Capture the cell that displays the provided text and extract its [X, Y] central coordinate. 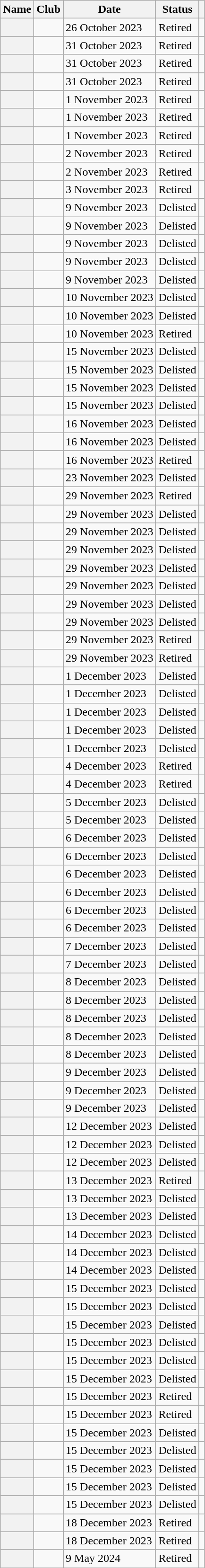
26 October 2023 [110, 27]
Name [17, 9]
23 November 2023 [110, 478]
Club [49, 9]
Date [110, 9]
9 May 2024 [110, 1559]
Status [178, 9]
3 November 2023 [110, 189]
